Pinpoint the cell where the given text exists, returning its (x, y) midpoint coordinate. 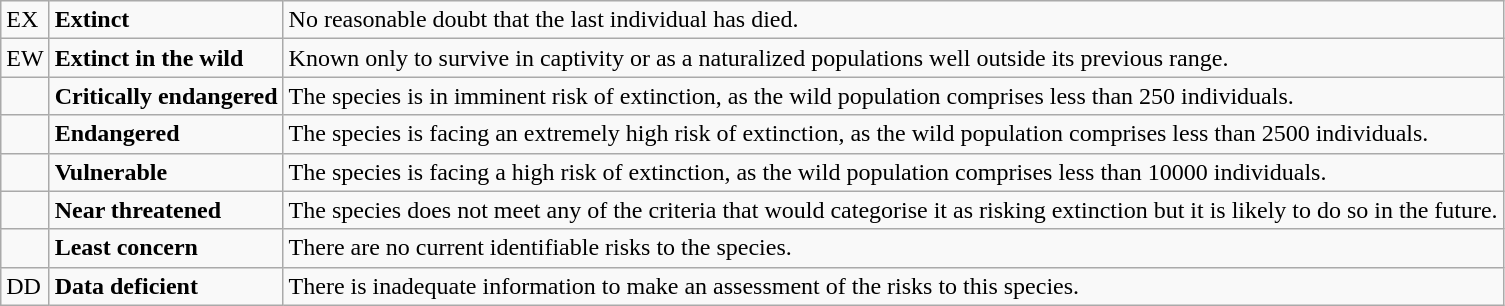
DD (25, 286)
Known only to survive in captivity or as a naturalized populations well outside its previous range. (893, 58)
The species does not meet any of the criteria that would categorise it as risking extinction but it is likely to do so in the future. (893, 210)
Endangered (166, 134)
The species is facing an extremely high risk of extinction, as the wild population comprises less than 2500 individuals. (893, 134)
Extinct in the wild (166, 58)
Vulnerable (166, 172)
EW (25, 58)
Near threatened (166, 210)
Data deficient (166, 286)
There is inadequate information to make an assessment of the risks to this species. (893, 286)
There are no current identifiable risks to the species. (893, 248)
Critically endangered (166, 96)
No reasonable doubt that the last individual has died. (893, 20)
Extinct (166, 20)
Least concern (166, 248)
The species is in imminent risk of extinction, as the wild population comprises less than 250 individuals. (893, 96)
The species is facing a high risk of extinction, as the wild population comprises less than 10000 individuals. (893, 172)
EX (25, 20)
